Pinpoint the cell where the given text exists, returning its (x, y) midpoint coordinate. 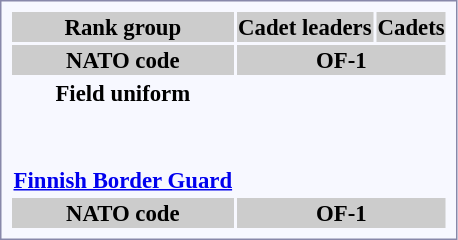
Field uniform (123, 93)
Cadets (411, 27)
Cadet leaders (305, 27)
Finnish Border Guard (123, 180)
Rank group (123, 27)
